Scan for the cell matching the given text and deliver its (x, y) coordinate at center. 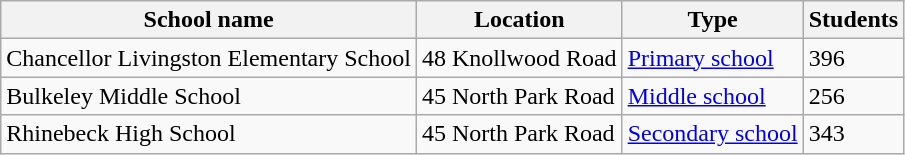
Type (712, 20)
Location (519, 20)
48 Knollwood Road (519, 58)
Middle school (712, 96)
Bulkeley Middle School (209, 96)
343 (853, 134)
Primary school (712, 58)
396 (853, 58)
School name (209, 20)
Rhinebeck High School (209, 134)
Secondary school (712, 134)
256 (853, 96)
Chancellor Livingston Elementary School (209, 58)
Students (853, 20)
